Return (X, Y) of the center of cell containing provided text 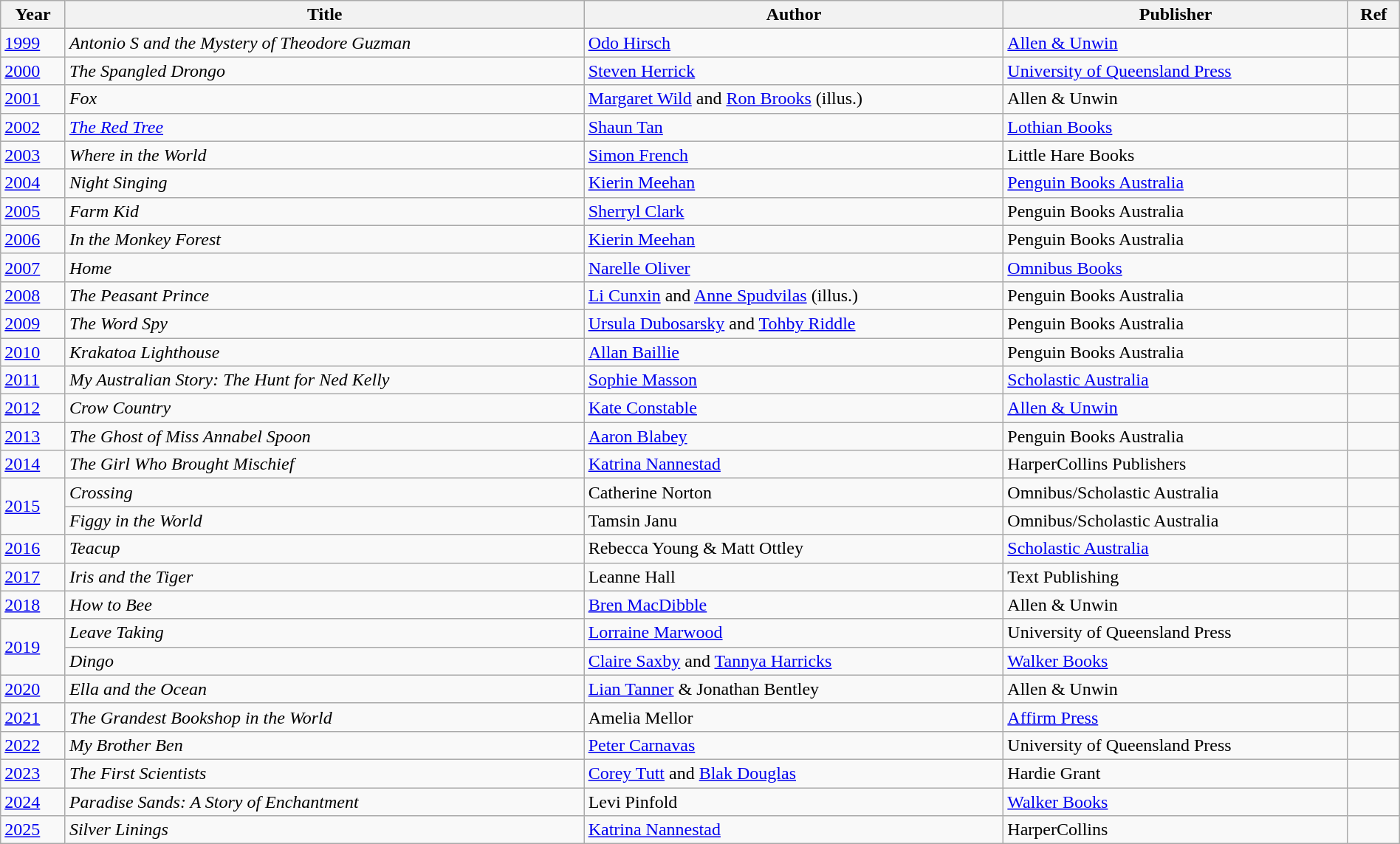
Author (794, 15)
1999 (33, 43)
Antonio S and the Mystery of Theodore Guzman (325, 43)
HarperCollins (1176, 830)
2019 (33, 647)
Allan Baillie (794, 352)
Little Hare Books (1176, 155)
Crossing (325, 493)
My Brother Ben (325, 745)
Steven Herrick (794, 71)
Amelia Mellor (794, 717)
Ref (1373, 15)
2000 (33, 71)
The Peasant Prince (325, 295)
Teacup (325, 549)
2004 (33, 183)
2020 (33, 689)
Claire Saxby and Tannya Harricks (794, 661)
2024 (33, 801)
2002 (33, 127)
Home (325, 267)
Krakatoa Lighthouse (325, 352)
Crow Country (325, 408)
Catherine Norton (794, 493)
2012 (33, 408)
Paradise Sands: A Story of Enchantment (325, 801)
2022 (33, 745)
Year (33, 15)
Text Publishing (1176, 577)
2016 (33, 549)
2010 (33, 352)
Night Singing (325, 183)
2006 (33, 239)
Fox (325, 99)
2018 (33, 605)
Tamsin Janu (794, 521)
2025 (33, 830)
2005 (33, 211)
Odo Hirsch (794, 43)
2001 (33, 99)
The First Scientists (325, 773)
Lothian Books (1176, 127)
Kate Constable (794, 408)
2021 (33, 717)
Hardie Grant (1176, 773)
Lorraine Marwood (794, 633)
Narelle Oliver (794, 267)
Li Cunxin and Anne Spudvilas (illus.) (794, 295)
Omnibus Books (1176, 267)
2013 (33, 436)
Farm Kid (325, 211)
HarperCollins Publishers (1176, 464)
The Word Spy (325, 323)
Levi Pinfold (794, 801)
How to Bee (325, 605)
2015 (33, 507)
Leave Taking (325, 633)
2008 (33, 295)
2014 (33, 464)
Silver Linings (325, 830)
Publisher (1176, 15)
Where in the World (325, 155)
My Australian Story: The Hunt for Ned Kelly (325, 380)
The Spangled Drongo (325, 71)
2007 (33, 267)
The Girl Who Brought Mischief (325, 464)
Ursula Dubosarsky and Tohby Riddle (794, 323)
2009 (33, 323)
Dingo (325, 661)
Ella and the Ocean (325, 689)
Bren MacDibble (794, 605)
Figgy in the World (325, 521)
Corey Tutt and Blak Douglas (794, 773)
Leanne Hall (794, 577)
Aaron Blabey (794, 436)
Iris and the Tiger (325, 577)
The Red Tree (325, 127)
Shaun Tan (794, 127)
In the Monkey Forest (325, 239)
Affirm Press (1176, 717)
2017 (33, 577)
2003 (33, 155)
Lian Tanner & Jonathan Bentley (794, 689)
The Ghost of Miss Annabel Spoon (325, 436)
Margaret Wild and Ron Brooks (illus.) (794, 99)
Title (325, 15)
2023 (33, 773)
2011 (33, 380)
Sophie Masson (794, 380)
Sherryl Clark (794, 211)
The Grandest Bookshop in the World (325, 717)
Rebecca Young & Matt Ottley (794, 549)
Peter Carnavas (794, 745)
Simon French (794, 155)
